Return the [X, Y] coordinate for the center point of the cell that contains the specified text.  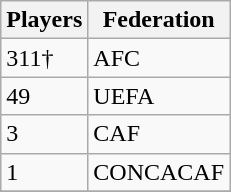
CAF [159, 134]
3 [44, 134]
CONCACAF [159, 172]
UEFA [159, 96]
Federation [159, 20]
Players [44, 20]
AFC [159, 58]
1 [44, 172]
311† [44, 58]
49 [44, 96]
